Find where the given text appears and provide that cell's center as [x, y] coordinate. 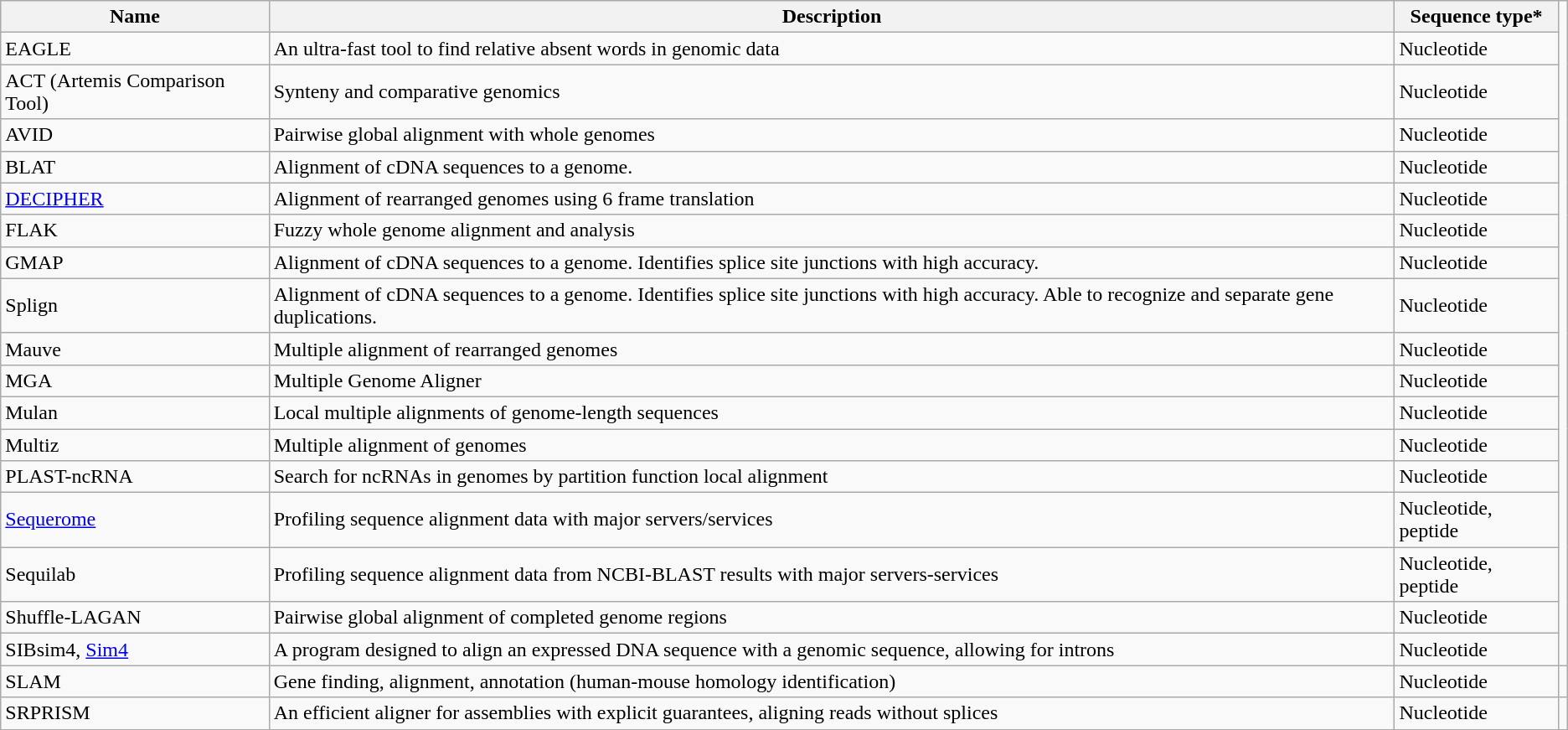
A program designed to align an expressed DNA sequence with a genomic sequence, allowing for introns [832, 650]
Pairwise global alignment of completed genome regions [832, 618]
Pairwise global alignment with whole genomes [832, 135]
Alignment of cDNA sequences to a genome. Identifies splice site junctions with high accuracy. Able to recognize and separate gene duplications. [832, 305]
Gene finding, alignment, annotation (human-mouse homology identification) [832, 681]
Sequerome [135, 520]
An efficient aligner for assemblies with explicit guarantees, aligning reads without splices [832, 713]
BLAT [135, 167]
ACT (Artemis Comparison Tool) [135, 92]
Synteny and comparative genomics [832, 92]
Search for ncRNAs in genomes by partition function local alignment [832, 477]
GMAP [135, 262]
Local multiple alignments of genome-length sequences [832, 412]
Mauve [135, 349]
FLAK [135, 230]
Multiz [135, 445]
Alignment of cDNA sequences to a genome. [832, 167]
EAGLE [135, 49]
SRPRISM [135, 713]
Description [832, 17]
AVID [135, 135]
Alignment of cDNA sequences to a genome. Identifies splice site junctions with high accuracy. [832, 262]
SIBsim4, Sim4 [135, 650]
DECIPHER [135, 199]
Shuffle-LAGAN [135, 618]
Mulan [135, 412]
An ultra-fast tool to find relative absent words in genomic data [832, 49]
Profiling sequence alignment data from NCBI-BLAST results with major servers-services [832, 575]
SLAM [135, 681]
MGA [135, 381]
Multiple alignment of genomes [832, 445]
Multiple Genome Aligner [832, 381]
Sequence type* [1476, 17]
Alignment of rearranged genomes using 6 frame translation [832, 199]
Name [135, 17]
Profiling sequence alignment data with major servers/services [832, 520]
Splign [135, 305]
Sequilab [135, 575]
Multiple alignment of rearranged genomes [832, 349]
Fuzzy whole genome alignment and analysis [832, 230]
PLAST-ncRNA [135, 477]
